Provide the [x, y] coordinate of the cell's center where the given text is located.  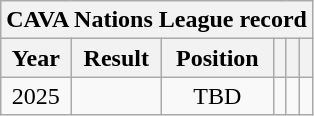
Year [36, 58]
2025 [36, 96]
Result [116, 58]
TBD [218, 96]
CAVA Nations League record [157, 20]
Position [218, 58]
